Return the [X, Y] coordinate for the center point of the cell that contains the specified text.  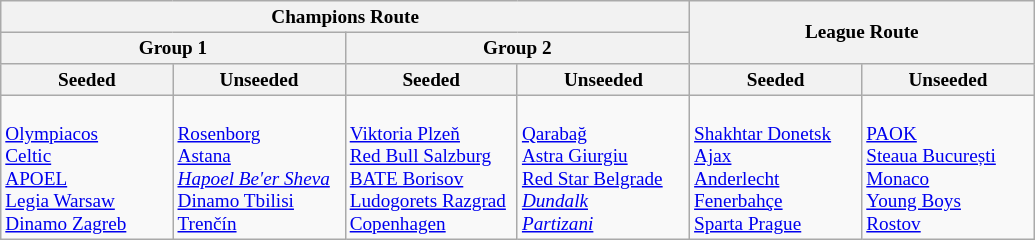
Olympiacos Celtic APOEL Legia Warsaw Dinamo Zagreb [87, 167]
Shakhtar Donetsk Ajax Anderlecht Fenerbahçe Sparta Prague [776, 167]
Group 2 [517, 48]
Group 1 [173, 48]
Viktoria Plzeň Red Bull Salzburg BATE Borisov Ludogorets Razgrad Copenhagen [431, 167]
Qarabağ Astra Giurgiu Red Star Belgrade Dundalk Partizani [603, 167]
Rosenborg Astana Hapoel Be'er Sheva Dinamo Tbilisi Trenčín [259, 167]
PAOK Steaua București Monaco Young Boys Rostov [948, 167]
Champions Route [346, 17]
League Route [862, 32]
